Extract the [x, y] coordinate from the center of the cell holding the provided text.  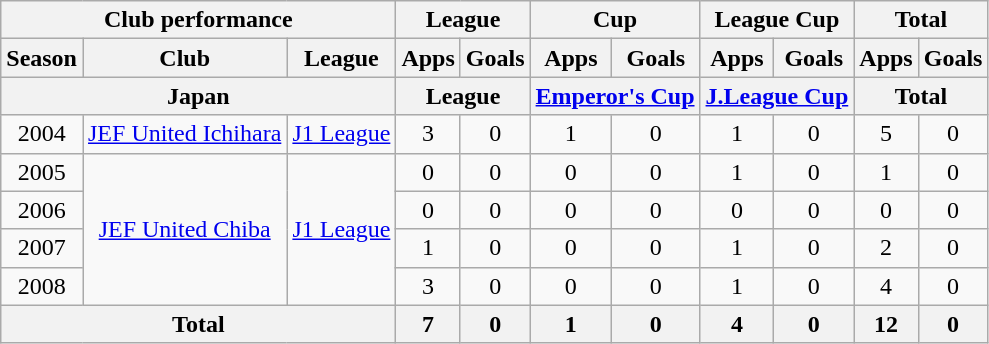
2008 [42, 286]
JEF United Chiba [184, 229]
2006 [42, 210]
Emperor's Cup [615, 96]
J.League Cup [777, 96]
Club performance [198, 20]
5 [886, 134]
2004 [42, 134]
12 [886, 324]
JEF United Ichihara [184, 134]
Club [184, 58]
Japan [198, 96]
Season [42, 58]
2007 [42, 248]
2005 [42, 172]
Cup [615, 20]
7 [428, 324]
League Cup [777, 20]
2 [886, 248]
